Find where the given text appears and provide that cell's center as (X, Y) coordinate. 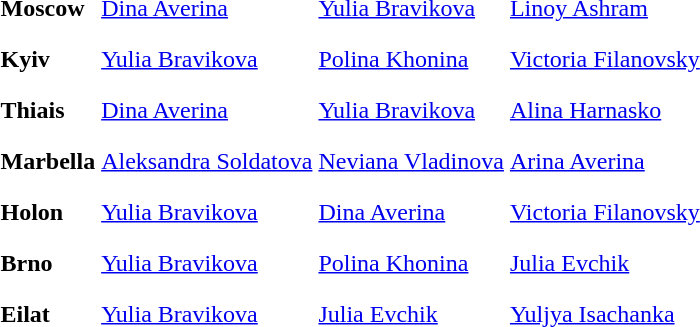
Aleksandra Soldatova (207, 161)
Neviana Vladinova (412, 161)
